Capture the cell that displays the provided text and extract its [X, Y] central coordinate. 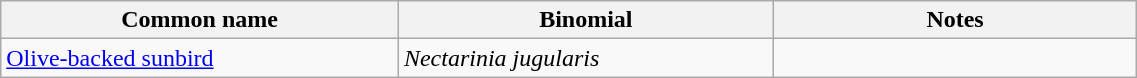
Binomial [586, 20]
Common name [200, 20]
Notes [955, 20]
Olive-backed sunbird [200, 58]
Nectarinia jugularis [586, 58]
